Extract the (X, Y) coordinate from the center of the cell holding the provided text.  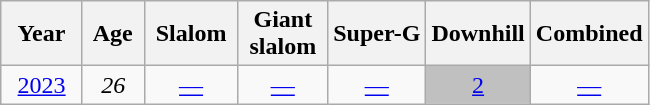
Year (42, 34)
Slalom (191, 34)
Giant slalom (283, 34)
Age (113, 34)
Super-G (377, 34)
Downhill (478, 34)
Combined (589, 34)
2023 (42, 85)
26 (113, 85)
2 (478, 85)
